From the cell containing the given text, extract its center point as (X, Y) coordinate. 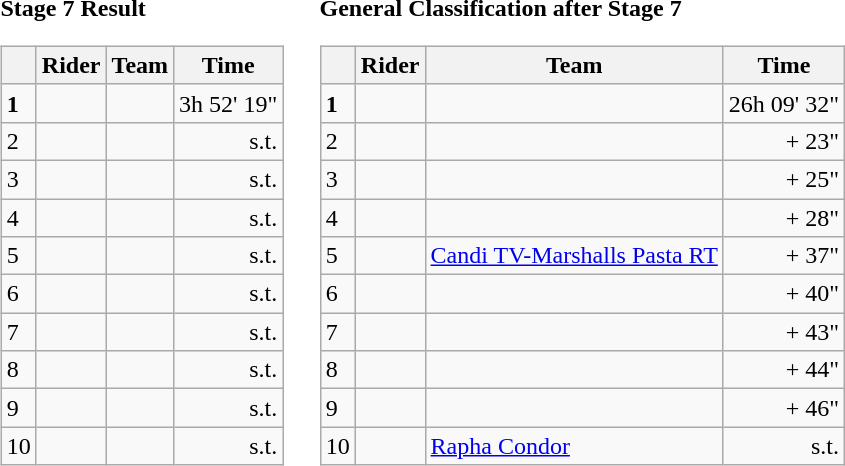
+ 44" (784, 370)
+ 25" (784, 179)
26h 09' 32" (784, 103)
+ 28" (784, 217)
3h 52' 19" (228, 103)
Rapha Condor (574, 446)
Candi TV-Marshalls Pasta RT (574, 256)
+ 43" (784, 332)
+ 40" (784, 294)
+ 37" (784, 256)
+ 23" (784, 141)
+ 46" (784, 408)
